For the text-containing cell, return its midpoint in (X, Y) coordinate format. 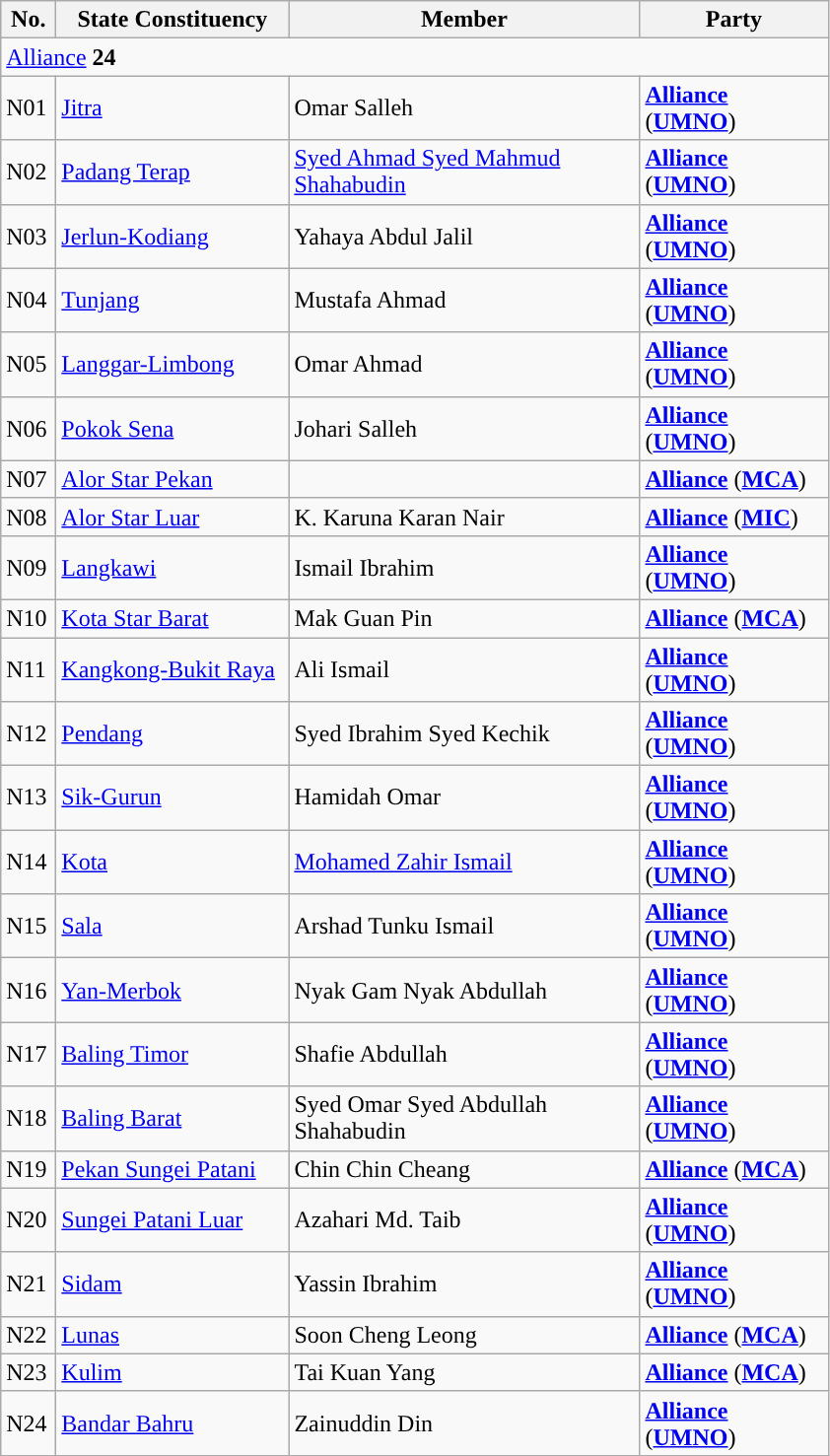
Alliance 24 (414, 57)
Yan-Merbok (173, 990)
Syed Ibrahim Syed Kechik (464, 733)
N19 (29, 1169)
Mustafa Ahmad (464, 300)
Johari Salleh (464, 428)
Kangkong-Bukit Raya (173, 668)
Sala (173, 927)
N15 (29, 927)
N07 (29, 479)
Langkawi (173, 568)
Hamidah Omar (464, 798)
Shafie Abdullah (464, 1055)
Padang Terap (173, 172)
N24 (29, 1423)
Yahaya Abdul Jalil (464, 237)
Arshad Tunku Ismail (464, 927)
N12 (29, 733)
N18 (29, 1118)
Party (733, 20)
Nyak Gam Nyak Abdullah (464, 990)
N05 (29, 365)
Member (464, 20)
N16 (29, 990)
Jerlun-Kodiang (173, 237)
N20 (29, 1220)
Alor Star Luar (173, 517)
Tunjang (173, 300)
Chin Chin Cheang (464, 1169)
N03 (29, 237)
Sidam (173, 1283)
N10 (29, 618)
N02 (29, 172)
Pendang (173, 733)
Alor Star Pekan (173, 479)
K. Karuna Karan Nair (464, 517)
Omar Ahmad (464, 365)
N08 (29, 517)
Pokok Sena (173, 428)
Mak Guan Pin (464, 618)
N09 (29, 568)
Kota (173, 862)
Sungei Patani Luar (173, 1220)
Syed Ahmad Syed Mahmud Shahabudin (464, 172)
Ismail Ibrahim (464, 568)
N01 (29, 108)
Ali Ismail (464, 668)
N22 (29, 1335)
N13 (29, 798)
Baling Timor (173, 1055)
Alliance (MIC) (733, 517)
Lunas (173, 1335)
Yassin Ibrahim (464, 1283)
N04 (29, 300)
N21 (29, 1283)
State Constituency (173, 20)
N17 (29, 1055)
No. (29, 20)
Pekan Sungei Patani (173, 1169)
Bandar Bahru (173, 1423)
Tai Kuan Yang (464, 1372)
Syed Omar Syed Abdullah Shahabudin (464, 1118)
Zainuddin Din (464, 1423)
N11 (29, 668)
Kota Star Barat (173, 618)
Jitra (173, 108)
Kulim (173, 1372)
Soon Cheng Leong (464, 1335)
Sik-Gurun (173, 798)
Mohamed Zahir Ismail (464, 862)
Langgar-Limbong (173, 365)
Azahari Md. Taib (464, 1220)
Omar Salleh (464, 108)
N23 (29, 1372)
Baling Barat (173, 1118)
N14 (29, 862)
N06 (29, 428)
